Output the (X, Y) coordinate of the center of the cell containing the given text.  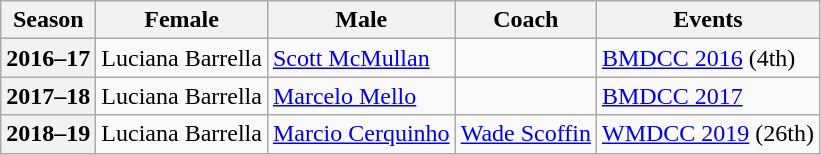
2016–17 (48, 58)
Male (361, 20)
2018–19 (48, 134)
BMDCC 2016 (4th) (708, 58)
Scott McMullan (361, 58)
Female (182, 20)
Season (48, 20)
2017–18 (48, 96)
BMDCC 2017 (708, 96)
WMDCC 2019 (26th) (708, 134)
Marcio Cerquinho (361, 134)
Coach (526, 20)
Events (708, 20)
Marcelo Mello (361, 96)
Wade Scoffin (526, 134)
